Search for the cell housing the specified text and yield its (X, Y) center coordinate. 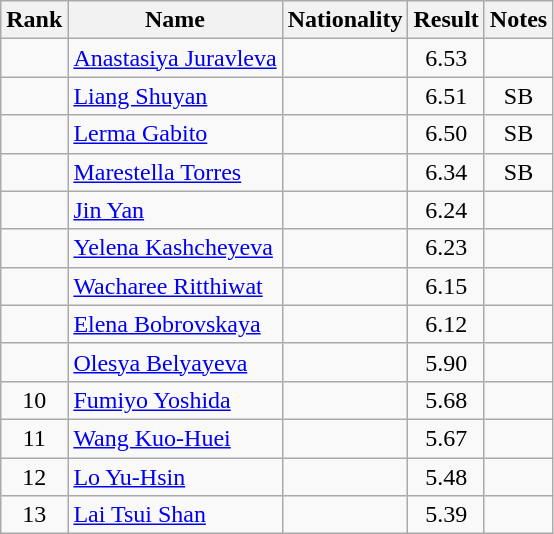
10 (34, 400)
6.51 (446, 96)
11 (34, 438)
Fumiyo Yoshida (175, 400)
Nationality (345, 20)
5.48 (446, 477)
Anastasiya Juravleva (175, 58)
Marestella Torres (175, 172)
Jin Yan (175, 210)
6.15 (446, 286)
Elena Bobrovskaya (175, 324)
Name (175, 20)
Olesya Belyayeva (175, 362)
12 (34, 477)
Rank (34, 20)
Liang Shuyan (175, 96)
5.67 (446, 438)
13 (34, 515)
6.24 (446, 210)
Lai Tsui Shan (175, 515)
5.68 (446, 400)
6.34 (446, 172)
Wang Kuo-Huei (175, 438)
6.12 (446, 324)
Yelena Kashcheyeva (175, 248)
Lerma Gabito (175, 134)
Result (446, 20)
6.53 (446, 58)
5.39 (446, 515)
6.23 (446, 248)
Lo Yu-Hsin (175, 477)
Notes (518, 20)
6.50 (446, 134)
Wacharee Ritthiwat (175, 286)
5.90 (446, 362)
